Find where the given text appears and provide that cell's center as [x, y] coordinate. 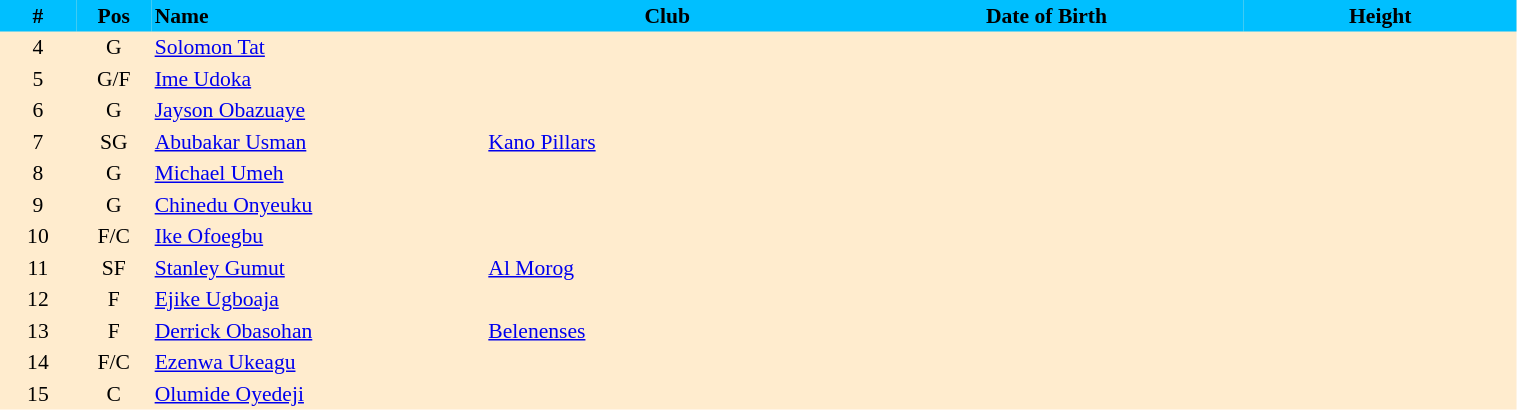
# [38, 16]
10 [38, 236]
Jayson Obazuaye [319, 110]
12 [38, 300]
Michael Umeh [319, 174]
6 [38, 110]
Club [667, 16]
SF [114, 268]
Derrick Obasohan [319, 331]
Solomon Tat [319, 48]
Stanley Gumut [319, 268]
C [114, 394]
8 [38, 174]
4 [38, 48]
7 [38, 142]
SG [114, 142]
Ezenwa Ukeagu [319, 362]
G/F [114, 79]
Ike Ofoegbu [319, 236]
Olumide Oyedeji [319, 394]
11 [38, 268]
5 [38, 79]
9 [38, 205]
Date of Birth [1046, 16]
Name [319, 16]
Abubakar Usman [319, 142]
Pos [114, 16]
Ime Udoka [319, 79]
15 [38, 394]
Al Morog [667, 268]
14 [38, 362]
Ejike Ugboaja [319, 300]
Kano Pillars [667, 142]
Belenenses [667, 331]
Chinedu Onyeuku [319, 205]
13 [38, 331]
Height [1380, 16]
